Return (X, Y) of the center of cell containing provided text 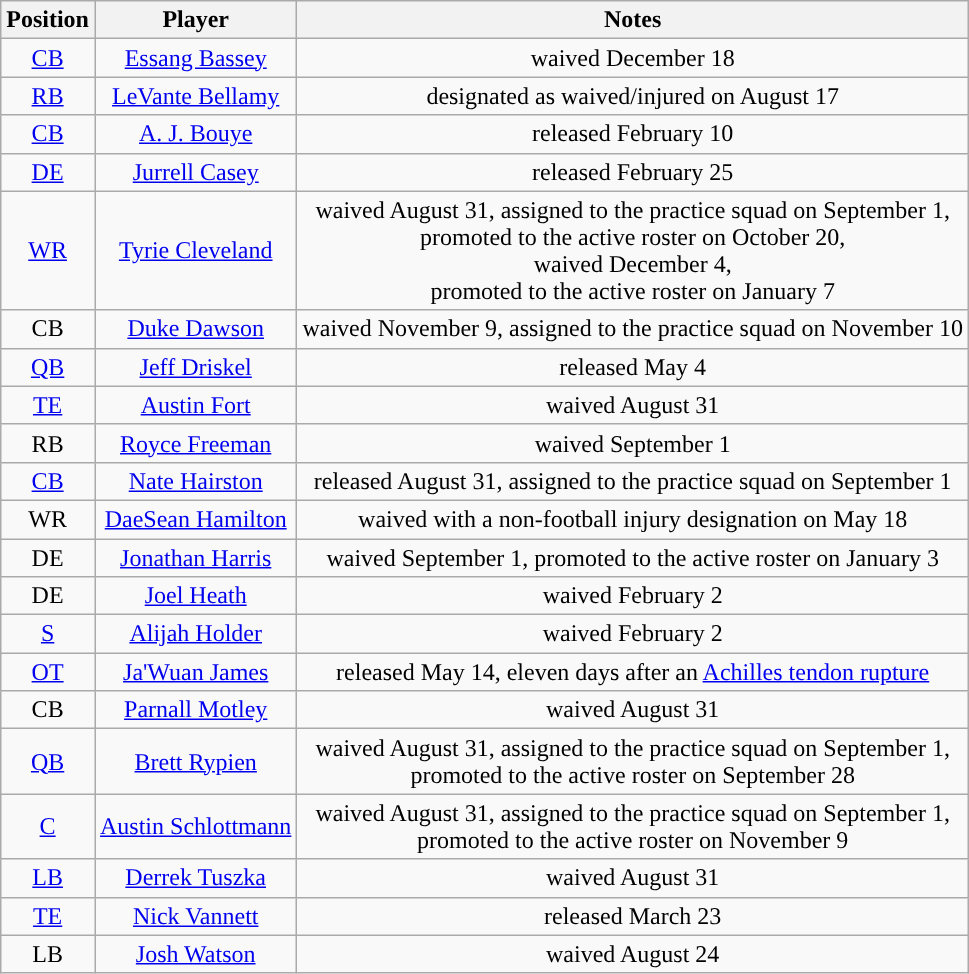
Jurrell Casey (195, 172)
Notes (633, 20)
Austin Schlottmann (195, 826)
Joel Heath (195, 596)
Nate Hairston (195, 481)
Parnall Motley (195, 710)
waived September 1 (633, 443)
released May 14, eleven days after an Achilles tendon rupture (633, 672)
Brett Rypien (195, 762)
Position (48, 20)
Jeff Driskel (195, 367)
Duke Dawson (195, 329)
LeVante Bellamy (195, 96)
Ja'Wuan James (195, 672)
Austin Fort (195, 405)
OT (48, 672)
S (48, 634)
DaeSean Hamilton (195, 519)
Royce Freeman (195, 443)
A. J. Bouye (195, 134)
C (48, 826)
released March 23 (633, 916)
Tyrie Cleveland (195, 250)
waived August 31, assigned to the practice squad on September 1,promoted to the active roster on November 9 (633, 826)
waived August 31, assigned to the practice squad on September 1,promoted to the active roster on September 28 (633, 762)
waived with a non-football injury designation on May 18 (633, 519)
waived November 9, assigned to the practice squad on November 10 (633, 329)
released February 25 (633, 172)
designated as waived/injured on August 17 (633, 96)
waived August 24 (633, 954)
Jonathan Harris (195, 557)
released February 10 (633, 134)
waived September 1, promoted to the active roster on January 3 (633, 557)
Player (195, 20)
Alijah Holder (195, 634)
released August 31, assigned to the practice squad on September 1 (633, 481)
Essang Bassey (195, 58)
waived December 18 (633, 58)
released May 4 (633, 367)
Derrek Tuszka (195, 878)
Nick Vannett (195, 916)
Josh Watson (195, 954)
